Return the [X, Y] coordinate for the center point of the cell that contains the specified text.  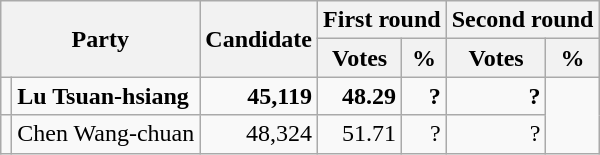
Chen Wang-chuan [106, 134]
48,324 [259, 134]
First round [382, 20]
Candidate [259, 39]
51.71 [360, 134]
Lu Tsuan-hsiang [106, 96]
Party [100, 39]
45,119 [259, 96]
48.29 [360, 96]
Second round [522, 20]
